Return [X, Y] of the center of cell containing provided text 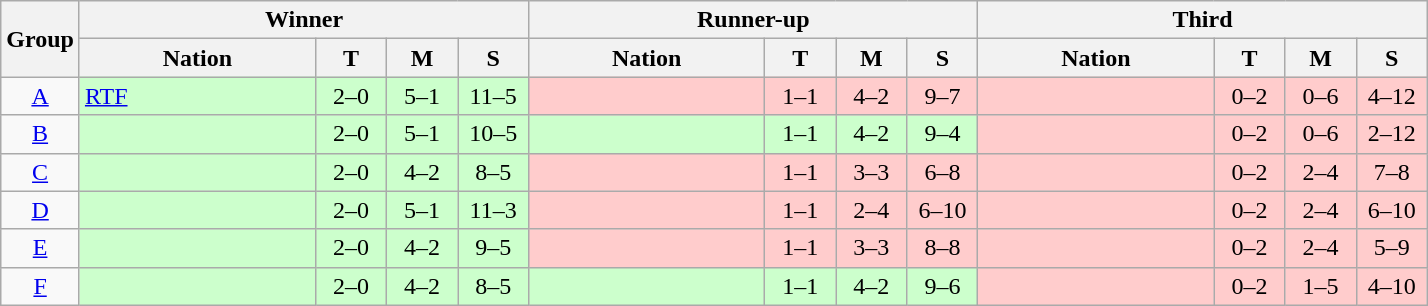
Winner [304, 20]
4–12 [1392, 96]
5–9 [1392, 248]
9–7 [942, 96]
2–12 [1392, 134]
RTF [197, 96]
8–8 [942, 248]
D [40, 210]
11–5 [494, 96]
F [40, 286]
6–8 [942, 172]
A [40, 96]
E [40, 248]
Runner-up [754, 20]
1–5 [1320, 286]
4–10 [1392, 286]
11–3 [494, 210]
7–8 [1392, 172]
9–5 [494, 248]
10–5 [494, 134]
Third [1202, 20]
9–6 [942, 286]
C [40, 172]
Group [40, 39]
B [40, 134]
9–4 [942, 134]
